Identify which cell holds the provided text, then report its [X, Y] central coordinate. 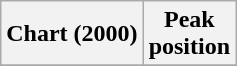
Peak position [189, 34]
Chart (2000) [72, 34]
